Return the [X, Y] coordinate for the center point of the cell that contains the specified text.  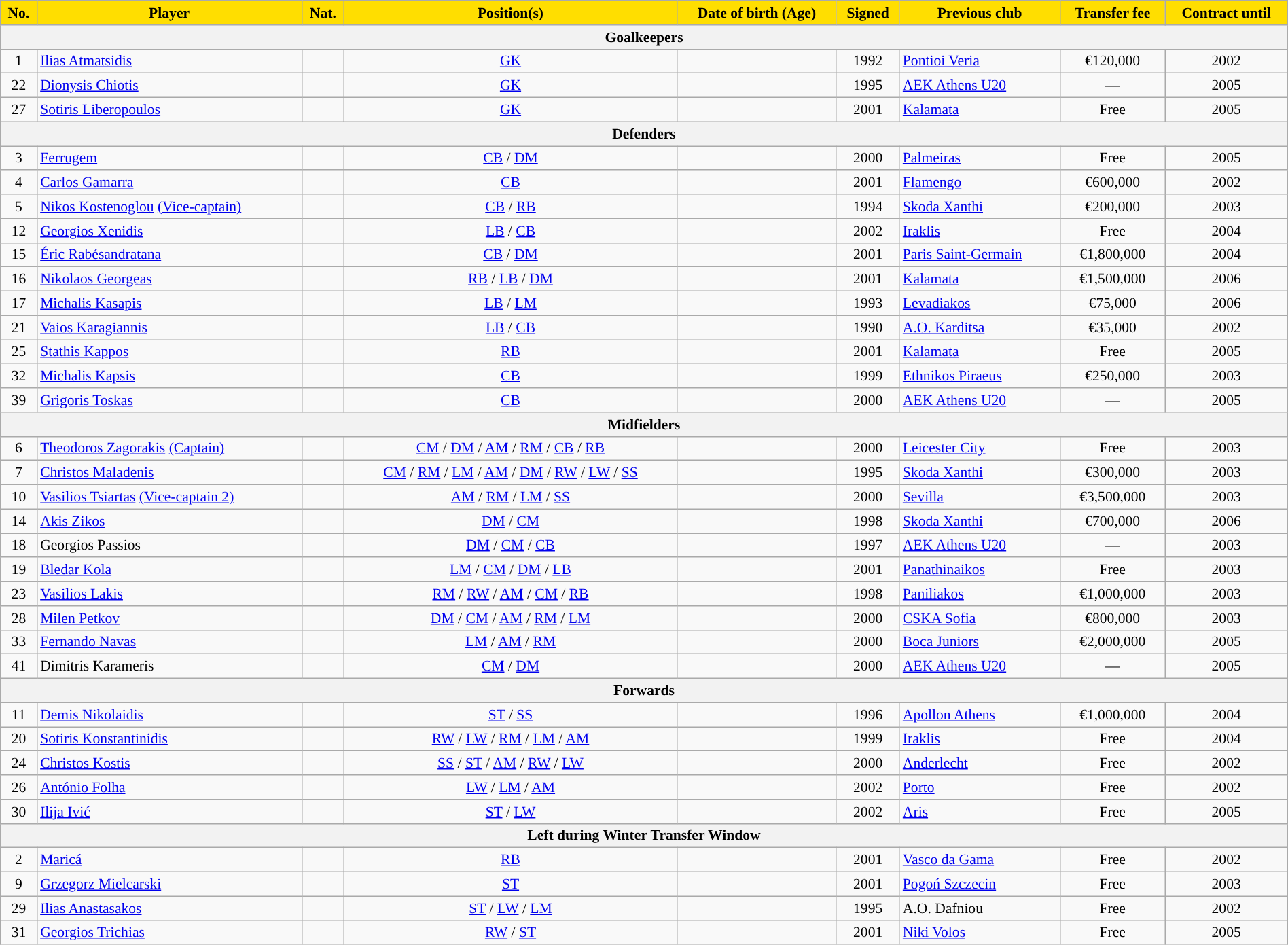
Stathis Kappos [169, 352]
14 [19, 521]
25 [19, 352]
Goalkeepers [644, 37]
A.O. Dafniou [980, 908]
22 [19, 86]
Boca Juniors [980, 642]
Paris Saint-Germain [980, 255]
Contract until [1226, 13]
Ilias Anastasakos [169, 908]
€600,000 [1113, 183]
Pogoń Szczecin [980, 885]
DM / CM [511, 521]
Vasilios Lakis [169, 594]
CM / DM / AM / RM / CB / RB [511, 448]
CM / RM / LM / AM / DM / RW / LW / SS [511, 473]
RW / ST [511, 933]
9 [19, 885]
11 [19, 715]
20 [19, 739]
AM / RM / LM / SS [511, 497]
Anderlecht [980, 764]
Georgios Trichias [169, 933]
26 [19, 787]
6 [19, 448]
1994 [867, 207]
Dimitris Karameris [169, 666]
Pontioi Veria [980, 61]
LM / CM / DM / LB [511, 570]
Palmeiras [980, 158]
Georgios Passios [169, 546]
LM / AM / RM [511, 642]
Milen Petkov [169, 618]
LW / LM / AM [511, 787]
€250,000 [1113, 376]
ST [511, 885]
Flamengo [980, 183]
Panathinaikos [980, 570]
Michalis Kasapis [169, 304]
Carlos Gamarra [169, 183]
Nat. [323, 13]
Nikolaos Georgeas [169, 279]
Paniliakos [980, 594]
3 [19, 158]
15 [19, 255]
1996 [867, 715]
Ethnikos Piraeus [980, 376]
Left during Winter Transfer Window [644, 836]
Theodoros Zagorakis (Captain) [169, 448]
Niki Volos [980, 933]
Porto [980, 787]
Signed [867, 13]
RB / LB / DM [511, 279]
Nikos Kostenoglou (Vice-captain) [169, 207]
Christos Kostis [169, 764]
7 [19, 473]
Georgios Xenidis [169, 231]
27 [19, 110]
Apollon Athens [980, 715]
Forwards [644, 691]
Dionysis Chiotis [169, 86]
António Folha [169, 787]
Bledar Kola [169, 570]
€800,000 [1113, 618]
ST / LW / LM [511, 908]
Akis Zikos [169, 521]
LB / LM [511, 304]
31 [19, 933]
A.O. Karditsa [980, 327]
Transfer fee [1113, 13]
€200,000 [1113, 207]
1 [19, 61]
DM / CM / CB [511, 546]
39 [19, 400]
€1,500,000 [1113, 279]
Sotiris Konstantinidis [169, 739]
Grzegorz Mielcarski [169, 885]
Midfielders [644, 425]
19 [19, 570]
1993 [867, 304]
€35,000 [1113, 327]
Previous club [980, 13]
Demis Nikolaidis [169, 715]
RW / LW / RM / LM / AM [511, 739]
Ferrugem [169, 158]
4 [19, 183]
Fernando Navas [169, 642]
2 [19, 860]
CB / RB [511, 207]
Éric Rabésandratana [169, 255]
Ilias Atmatsidis [169, 61]
Date of birth (Age) [757, 13]
No. [19, 13]
CM / DM [511, 666]
41 [19, 666]
30 [19, 812]
12 [19, 231]
Vasilios Tsiartas (Vice-captain 2) [169, 497]
Christos Maladenis [169, 473]
Levadiakos [980, 304]
SS / ST / AM / RW / LW [511, 764]
1997 [867, 546]
23 [19, 594]
28 [19, 618]
€3,500,000 [1113, 497]
5 [19, 207]
Michalis Kapsis [169, 376]
€75,000 [1113, 304]
Grigoris Toskas [169, 400]
Player [169, 13]
16 [19, 279]
Defenders [644, 134]
Vaios Karagiannis [169, 327]
€2,000,000 [1113, 642]
Position(s) [511, 13]
RM / RW / AM / CM / RB [511, 594]
32 [19, 376]
21 [19, 327]
Maricá [169, 860]
18 [19, 546]
Sotiris Liberopoulos [169, 110]
€300,000 [1113, 473]
Aris [980, 812]
24 [19, 764]
Vasco da Gama [980, 860]
Leicester City [980, 448]
€120,000 [1113, 61]
29 [19, 908]
ST / LW [511, 812]
1992 [867, 61]
10 [19, 497]
ST / SS [511, 715]
€1,800,000 [1113, 255]
Sevilla [980, 497]
Ilija Ivić [169, 812]
1990 [867, 327]
CSKA Sofia [980, 618]
17 [19, 304]
€700,000 [1113, 521]
33 [19, 642]
DM / CM / AM / RM / LM [511, 618]
